From the cell containing the given text, extract its center point as (x, y) coordinate. 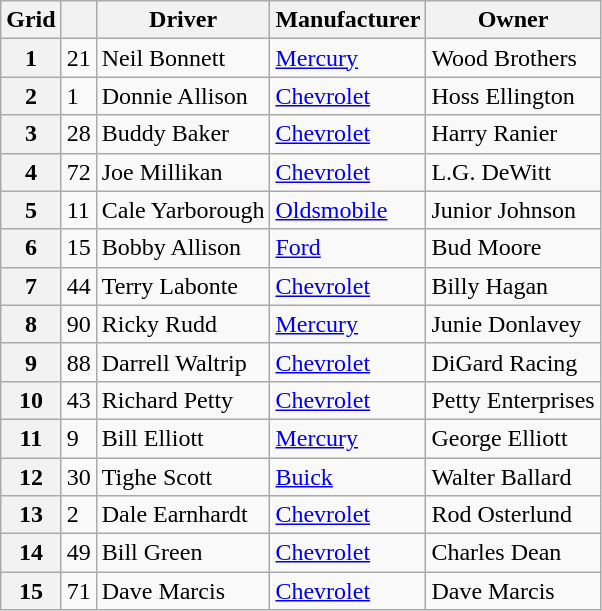
Charles Dean (513, 553)
Ford (348, 248)
88 (78, 362)
7 (31, 286)
3 (31, 134)
10 (31, 400)
Bill Green (183, 553)
90 (78, 324)
Walter Ballard (513, 477)
14 (31, 553)
Donnie Allison (183, 96)
Petty Enterprises (513, 400)
Junior Johnson (513, 210)
Bud Moore (513, 248)
Darrell Waltrip (183, 362)
30 (78, 477)
21 (78, 58)
Manufacturer (348, 20)
Neil Bonnett (183, 58)
George Elliott (513, 438)
Owner (513, 20)
Bobby Allison (183, 248)
Wood Brothers (513, 58)
28 (78, 134)
43 (78, 400)
Tighe Scott (183, 477)
12 (31, 477)
Bill Elliott (183, 438)
Joe Millikan (183, 172)
Cale Yarborough (183, 210)
Harry Ranier (513, 134)
Oldsmobile (348, 210)
Driver (183, 20)
Buick (348, 477)
Dale Earnhardt (183, 515)
49 (78, 553)
Buddy Baker (183, 134)
4 (31, 172)
Ricky Rudd (183, 324)
Richard Petty (183, 400)
Hoss Ellington (513, 96)
6 (31, 248)
L.G. DeWitt (513, 172)
Grid (31, 20)
Junie Donlavey (513, 324)
Rod Osterlund (513, 515)
DiGard Racing (513, 362)
Billy Hagan (513, 286)
13 (31, 515)
8 (31, 324)
5 (31, 210)
71 (78, 591)
Terry Labonte (183, 286)
72 (78, 172)
44 (78, 286)
